Output the (X, Y) coordinate of the center of the cell containing the given text.  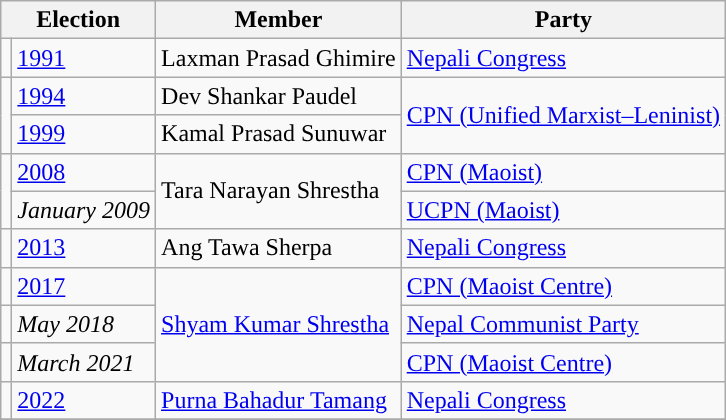
Purna Bahadur Tamang (279, 400)
Election (78, 20)
1999 (84, 134)
2022 (84, 400)
May 2018 (84, 324)
Party (563, 20)
2017 (84, 286)
Kamal Prasad Sunuwar (279, 134)
Ang Tawa Sherpa (279, 248)
2008 (84, 172)
2013 (84, 248)
UCPN (Maoist) (563, 210)
Tara Narayan Shrestha (279, 191)
Shyam Kumar Shrestha (279, 324)
Dev Shankar Paudel (279, 96)
January 2009 (84, 210)
March 2021 (84, 362)
CPN (Unified Marxist–Leninist) (563, 115)
1994 (84, 96)
Member (279, 20)
Nepal Communist Party (563, 324)
1991 (84, 58)
Laxman Prasad Ghimire (279, 58)
CPN (Maoist) (563, 172)
